Find where the given text appears and provide that cell's center as [x, y] coordinate. 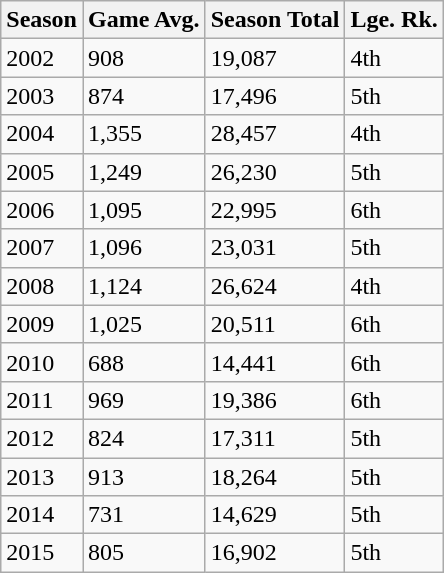
17,311 [275, 438]
1,096 [144, 248]
731 [144, 515]
20,511 [275, 324]
2002 [42, 58]
2008 [42, 286]
28,457 [275, 134]
874 [144, 96]
2010 [42, 362]
18,264 [275, 477]
2009 [42, 324]
17,496 [275, 96]
1,249 [144, 172]
913 [144, 477]
2013 [42, 477]
805 [144, 553]
1,095 [144, 210]
22,995 [275, 210]
1,355 [144, 134]
2005 [42, 172]
2007 [42, 248]
Game Avg. [144, 20]
688 [144, 362]
2004 [42, 134]
1,124 [144, 286]
26,624 [275, 286]
19,087 [275, 58]
2012 [42, 438]
14,629 [275, 515]
2014 [42, 515]
969 [144, 400]
19,386 [275, 400]
Season Total [275, 20]
2015 [42, 553]
14,441 [275, 362]
908 [144, 58]
2003 [42, 96]
23,031 [275, 248]
Season [42, 20]
824 [144, 438]
2011 [42, 400]
2006 [42, 210]
Lge. Rk. [394, 20]
26,230 [275, 172]
1,025 [144, 324]
16,902 [275, 553]
